Detect which cell encompasses the target text, then output its [x, y] center coordinate. 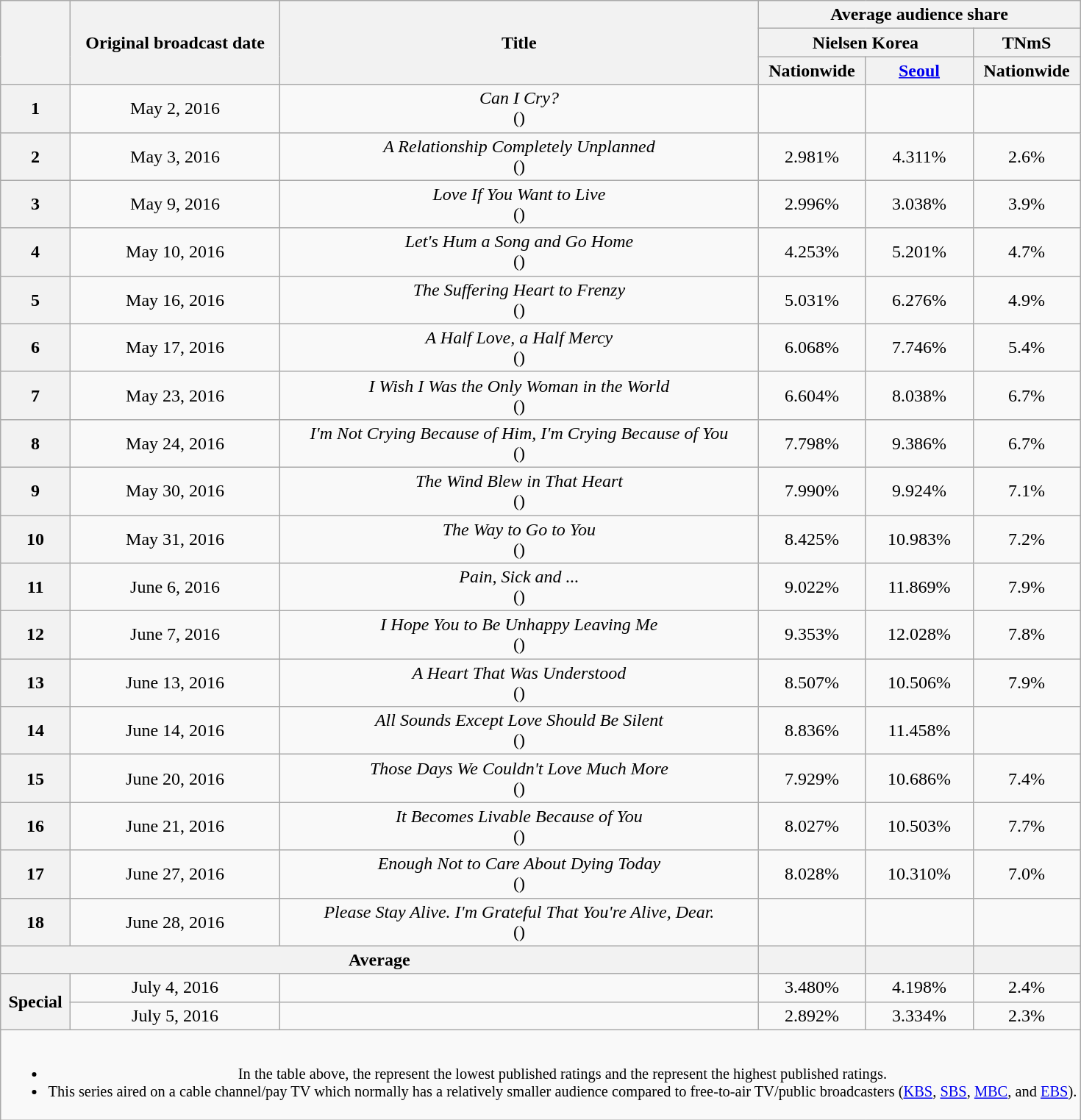
May 9, 2016 [175, 204]
A Half Love, a Half Mercy() [519, 347]
I'm Not Crying Because of Him, I'm Crying Because of You() [519, 443]
2.4% [1027, 988]
5.031% [812, 300]
10.686% [919, 778]
May 3, 2016 [175, 156]
9.924% [919, 491]
18 [35, 922]
A Relationship Completely Unplanned() [519, 156]
A Heart That Was Understood() [519, 682]
May 16, 2016 [175, 300]
May 24, 2016 [175, 443]
7.8% [1027, 635]
5.201% [919, 252]
Those Days We Couldn't Love Much More() [519, 778]
July 4, 2016 [175, 988]
8.027% [812, 827]
10.503% [919, 827]
3.9% [1027, 204]
Average audience share [919, 15]
9.022% [812, 587]
8.507% [812, 682]
The Way to Go to You() [519, 538]
The Wind Blew in That Heart() [519, 491]
June 20, 2016 [175, 778]
17 [35, 874]
7.2% [1027, 538]
4.311% [919, 156]
TNmS [1027, 43]
Special [35, 1002]
Can I Cry?() [519, 109]
8.836% [812, 731]
7.990% [812, 491]
9.353% [812, 635]
13 [35, 682]
3 [35, 204]
Seoul [919, 71]
6.604% [812, 396]
Let's Hum a Song and Go Home() [519, 252]
7.7% [1027, 827]
7.0% [1027, 874]
16 [35, 827]
Nielsen Korea [866, 43]
8.425% [812, 538]
5 [35, 300]
May 23, 2016 [175, 396]
May 2, 2016 [175, 109]
Enough Not to Care About Dying Today() [519, 874]
June 27, 2016 [175, 874]
Pain, Sick and ...() [519, 587]
June 13, 2016 [175, 682]
Average [379, 960]
All Sounds Except Love Should Be Silent() [519, 731]
2.3% [1027, 1016]
June 7, 2016 [175, 635]
8 [35, 443]
11.458% [919, 731]
15 [35, 778]
10.983% [919, 538]
Original broadcast date [175, 43]
7.1% [1027, 491]
9.386% [919, 443]
I Wish I Was the Only Woman in the World() [519, 396]
11 [35, 587]
3.334% [919, 1016]
10.310% [919, 874]
7.4% [1027, 778]
12 [35, 635]
5.4% [1027, 347]
Title [519, 43]
4.253% [812, 252]
14 [35, 731]
3.038% [919, 204]
7.798% [812, 443]
8.028% [812, 874]
6.068% [812, 347]
Please Stay Alive. I'm Grateful That You're Alive, Dear.() [519, 922]
May 31, 2016 [175, 538]
6.276% [919, 300]
3.480% [812, 988]
1 [35, 109]
July 5, 2016 [175, 1016]
The Suffering Heart to Frenzy() [519, 300]
8.038% [919, 396]
May 30, 2016 [175, 491]
2.996% [812, 204]
10.506% [919, 682]
Love If You Want to Live() [519, 204]
7.929% [812, 778]
7 [35, 396]
2.6% [1027, 156]
2 [35, 156]
2.981% [812, 156]
2.892% [812, 1016]
4.9% [1027, 300]
10 [35, 538]
May 10, 2016 [175, 252]
11.869% [919, 587]
May 17, 2016 [175, 347]
9 [35, 491]
4.198% [919, 988]
6 [35, 347]
June 21, 2016 [175, 827]
7.746% [919, 347]
I Hope You to Be Unhappy Leaving Me() [519, 635]
It Becomes Livable Because of You() [519, 827]
June 28, 2016 [175, 922]
12.028% [919, 635]
June 14, 2016 [175, 731]
June 6, 2016 [175, 587]
4.7% [1027, 252]
4 [35, 252]
